Return (x, y) of the center of cell containing provided text 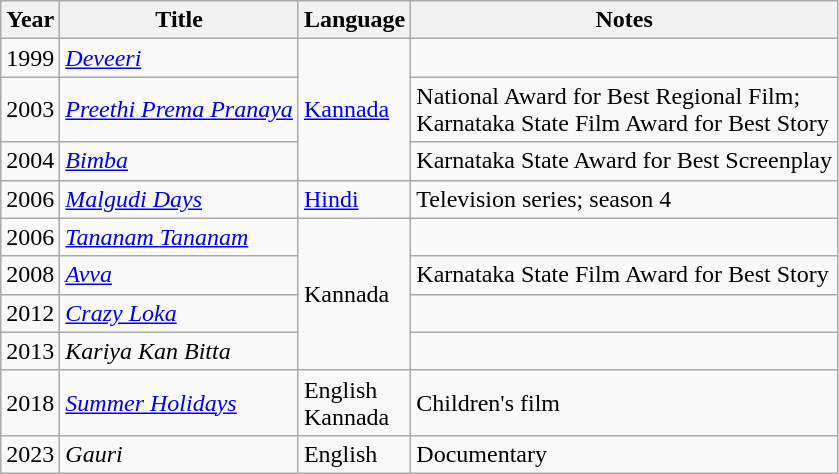
Television series; season 4 (624, 199)
Year (30, 20)
2004 (30, 161)
Avva (180, 275)
2012 (30, 313)
Hindi (354, 199)
Documentary (624, 454)
2013 (30, 351)
Karnataka State Film Award for Best Story (624, 275)
Karnataka State Award for Best Screenplay (624, 161)
Gauri (180, 454)
Bimba (180, 161)
2018 (30, 402)
1999 (30, 58)
Malgudi Days (180, 199)
2003 (30, 110)
Kariya Kan Bitta (180, 351)
Title (180, 20)
Deveeri (180, 58)
Crazy Loka (180, 313)
English (354, 454)
Summer Holidays (180, 402)
EnglishKannada (354, 402)
Tananam Tananam (180, 237)
2008 (30, 275)
2023 (30, 454)
Preethi Prema Pranaya (180, 110)
Language (354, 20)
Children's film (624, 402)
National Award for Best Regional Film;Karnataka State Film Award for Best Story (624, 110)
Notes (624, 20)
